Return [x, y] of the center of cell containing provided text 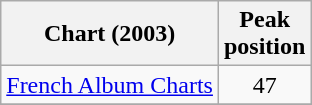
Chart (2003) [110, 34]
47 [264, 85]
Peakposition [264, 34]
French Album Charts [110, 85]
